Return (x, y) of the center of cell containing provided text 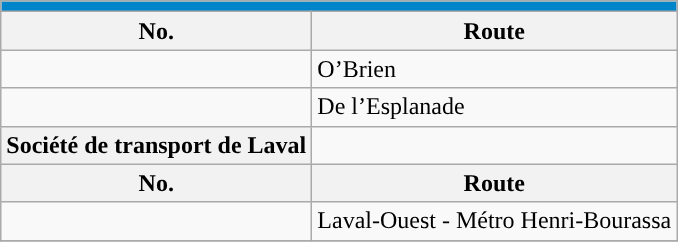
O’Brien (494, 69)
Société de transport de Laval (156, 145)
Laval-Ouest - Métro Henri-Bourassa (494, 221)
De l’Esplanade (494, 107)
